Return (X, Y) of the center of cell containing provided text 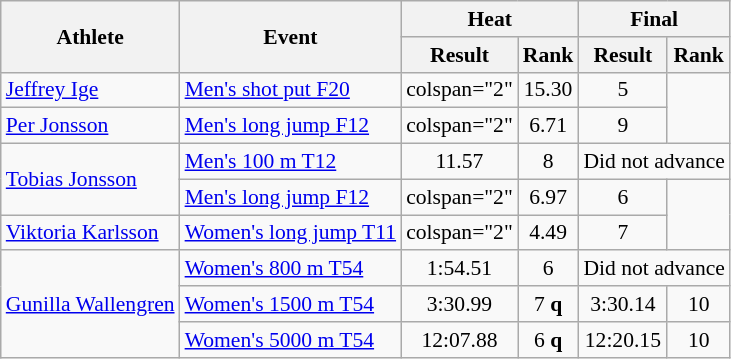
12:20.15 (622, 340)
4.49 (548, 233)
6 q (548, 340)
3:30.99 (460, 304)
Final (654, 19)
Women's 5000 m T54 (291, 340)
7 (622, 233)
8 (548, 162)
Men's 100 m T12 (291, 162)
6.97 (548, 197)
Viktoria Karlsson (90, 233)
Women's 800 m T54 (291, 269)
7 q (548, 304)
9 (622, 126)
Athlete (90, 36)
Heat (490, 19)
Women's 1500 m T54 (291, 304)
Men's shot put F20 (291, 90)
Per Jonsson (90, 126)
11.57 (460, 162)
Event (291, 36)
3:30.14 (622, 304)
Jeffrey Ige (90, 90)
15.30 (548, 90)
12:07.88 (460, 340)
5 (622, 90)
6.71 (548, 126)
Tobias Jonsson (90, 180)
Gunilla Wallengren (90, 304)
1:54.51 (460, 269)
Women's long jump T11 (291, 233)
